Pinpoint the cell where the given text exists, returning its (x, y) midpoint coordinate. 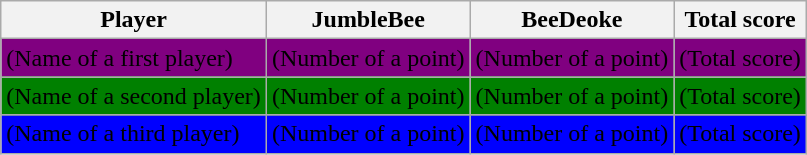
(Name of a third player) (134, 134)
JumbleBee (368, 20)
Total score (740, 20)
Player (134, 20)
(Name of a second player) (134, 96)
BeeDeoke (572, 20)
(Name of a first player) (134, 58)
